Provide the [x, y] coordinate of the cell's center where the given text is located.  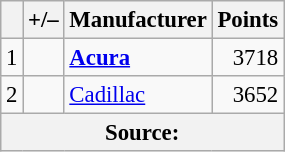
Points [248, 20]
+/– [44, 20]
3652 [248, 95]
3718 [248, 58]
Manufacturer [138, 20]
Source: [142, 133]
2 [12, 95]
1 [12, 58]
Acura [138, 58]
Cadillac [138, 95]
